Scan for the cell matching the given text and deliver its (X, Y) coordinate at center. 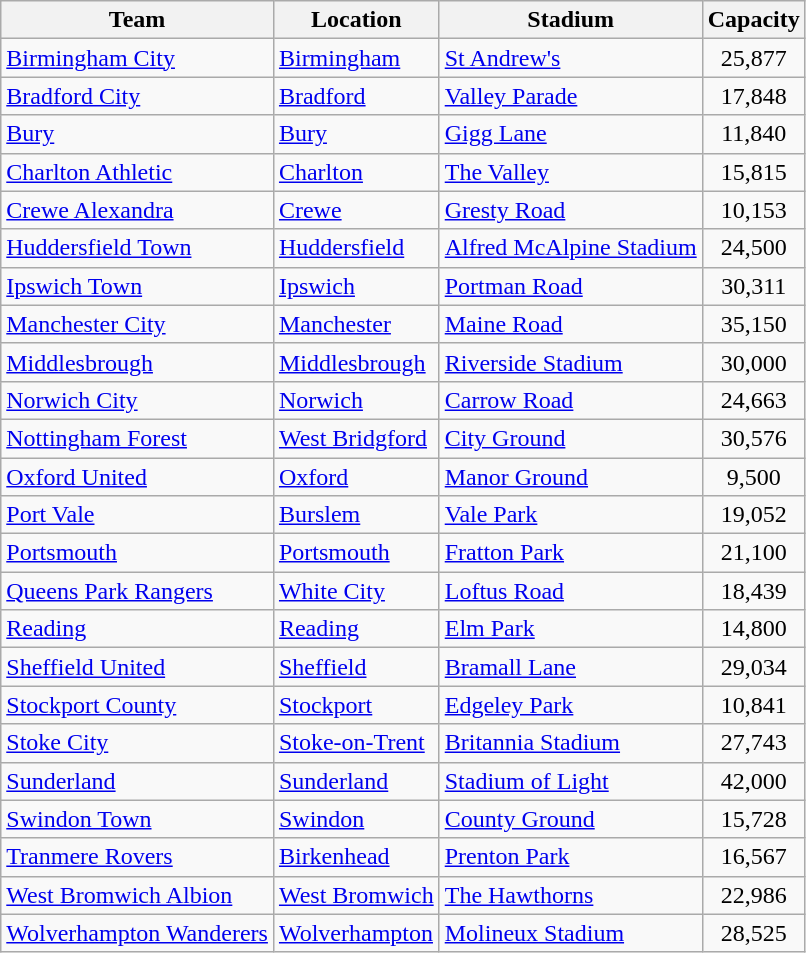
Manchester City (138, 324)
Manchester (356, 324)
The Valley (570, 172)
Stockport (356, 705)
Charlton (356, 172)
Prenton Park (570, 857)
11,840 (754, 134)
Nottingham Forest (138, 438)
West Bromwich (356, 895)
19,052 (754, 515)
22,986 (754, 895)
Riverside Stadium (570, 362)
30,311 (754, 286)
Norwich City (138, 400)
St Andrew's (570, 58)
Gigg Lane (570, 134)
Birmingham City (138, 58)
Swindon Town (138, 819)
29,034 (754, 667)
30,576 (754, 438)
Gresty Road (570, 210)
15,728 (754, 819)
Loftus Road (570, 591)
Valley Parade (570, 96)
Bramall Lane (570, 667)
17,848 (754, 96)
Location (356, 20)
Ipswich (356, 286)
Birkenhead (356, 857)
15,815 (754, 172)
Port Vale (138, 515)
24,500 (754, 248)
Bradford (356, 96)
Elm Park (570, 629)
Edgeley Park (570, 705)
Charlton Athletic (138, 172)
Norwich (356, 400)
24,663 (754, 400)
West Bromwich Albion (138, 895)
10,153 (754, 210)
Vale Park (570, 515)
Stadium (570, 20)
9,500 (754, 477)
Sheffield (356, 667)
The Hawthorns (570, 895)
Crewe Alexandra (138, 210)
Queens Park Rangers (138, 591)
Oxford (356, 477)
Huddersfield (356, 248)
White City (356, 591)
30,000 (754, 362)
Oxford United (138, 477)
27,743 (754, 743)
Molineux Stadium (570, 933)
City Ground (570, 438)
Team (138, 20)
25,877 (754, 58)
Bradford City (138, 96)
Sheffield United (138, 667)
West Bridgford (356, 438)
35,150 (754, 324)
Tranmere Rovers (138, 857)
Stockport County (138, 705)
Stoke City (138, 743)
28,525 (754, 933)
16,567 (754, 857)
Alfred McAlpine Stadium (570, 248)
21,100 (754, 553)
10,841 (754, 705)
Carrow Road (570, 400)
County Ground (570, 819)
Crewe (356, 210)
Ipswich Town (138, 286)
Manor Ground (570, 477)
Capacity (754, 20)
Wolverhampton (356, 933)
Stadium of Light (570, 781)
18,439 (754, 591)
Burslem (356, 515)
Swindon (356, 819)
Maine Road (570, 324)
Portman Road (570, 286)
14,800 (754, 629)
Huddersfield Town (138, 248)
Britannia Stadium (570, 743)
Birmingham (356, 58)
Fratton Park (570, 553)
Wolverhampton Wanderers (138, 933)
42,000 (754, 781)
Stoke-on-Trent (356, 743)
